Locate the cell with the specified text and output its (x, y) center coordinate. 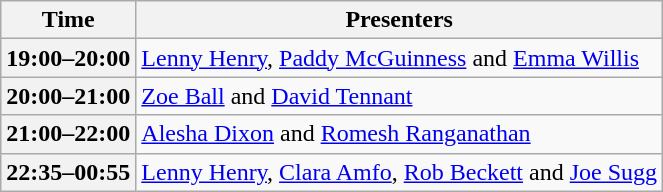
21:00–22:00 (68, 134)
19:00–20:00 (68, 58)
Alesha Dixon and Romesh Ranganathan (400, 134)
Presenters (400, 20)
22:35–00:55 (68, 172)
Zoe Ball and David Tennant (400, 96)
20:00–21:00 (68, 96)
Lenny Henry, Clara Amfo, Rob Beckett and Joe Sugg (400, 172)
Lenny Henry, Paddy McGuinness and Emma Willis (400, 58)
Time (68, 20)
